Return the [x, y] coordinate for the center point of the cell that contains the specified text.  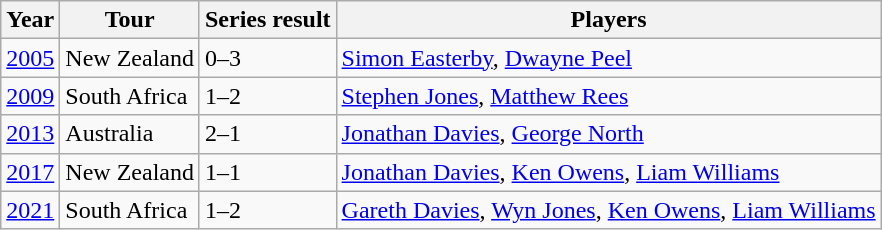
Series result [268, 20]
2009 [30, 96]
Jonathan Davies, George North [608, 134]
Simon Easterby, Dwayne Peel [608, 58]
Year [30, 20]
Players [608, 20]
2005 [30, 58]
2017 [30, 172]
Tour [130, 20]
1–1 [268, 172]
2013 [30, 134]
2–1 [268, 134]
Stephen Jones, Matthew Rees [608, 96]
Australia [130, 134]
0–3 [268, 58]
2021 [30, 210]
Gareth Davies, Wyn Jones, Ken Owens, Liam Williams [608, 210]
Jonathan Davies, Ken Owens, Liam Williams [608, 172]
